Provide the [X, Y] coordinate of the cell's center where the given text is located.  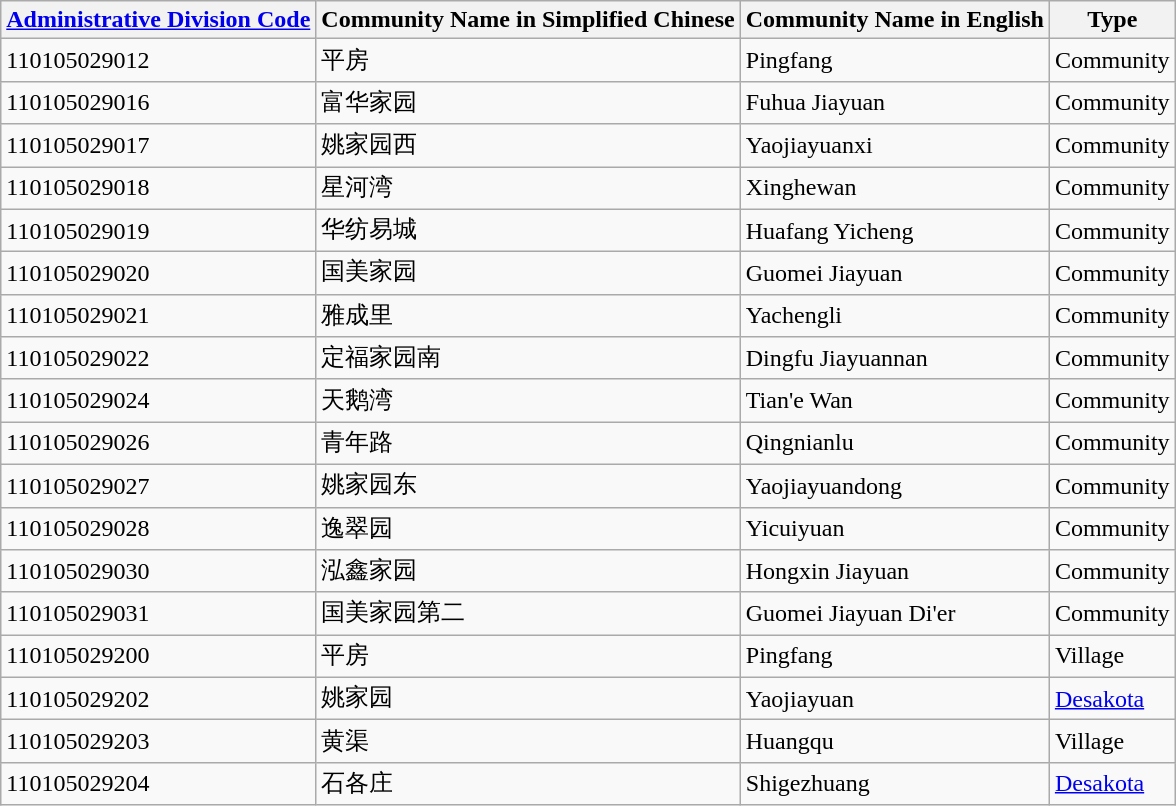
110105029017 [158, 146]
Community Name in Simplified Chinese [528, 20]
Hongxin Jiayuan [894, 572]
110105029026 [158, 444]
Yaojiayuanxi [894, 146]
110105029031 [158, 614]
雅成里 [528, 316]
110105029020 [158, 274]
姚家园东 [528, 486]
Fuhua Jiayuan [894, 102]
星河湾 [528, 188]
黄渠 [528, 742]
姚家园 [528, 698]
Administrative Division Code [158, 20]
富华家园 [528, 102]
Tian'e Wan [894, 400]
110105029018 [158, 188]
Yicuiyuan [894, 528]
Yachengli [894, 316]
110105029016 [158, 102]
Guomei Jiayuan [894, 274]
110105029030 [158, 572]
110105029200 [158, 656]
石各庄 [528, 784]
天鹅湾 [528, 400]
Qingnianlu [894, 444]
110105029021 [158, 316]
青年路 [528, 444]
Yaojiayuan [894, 698]
Type [1112, 20]
110105029203 [158, 742]
110105029022 [158, 358]
国美家园 [528, 274]
110105029012 [158, 60]
华纺易城 [528, 230]
110105029028 [158, 528]
110105029204 [158, 784]
Yaojiayuandong [894, 486]
110105029024 [158, 400]
Huafang Yicheng [894, 230]
Shigezhuang [894, 784]
Guomei Jiayuan Di'er [894, 614]
国美家园第二 [528, 614]
姚家园西 [528, 146]
Dingfu Jiayuannan [894, 358]
110105029202 [158, 698]
定福家园南 [528, 358]
Community Name in English [894, 20]
泓鑫家园 [528, 572]
Xinghewan [894, 188]
110105029019 [158, 230]
110105029027 [158, 486]
Huangqu [894, 742]
逸翠园 [528, 528]
